Scan for the cell matching the given text and deliver its (X, Y) coordinate at center. 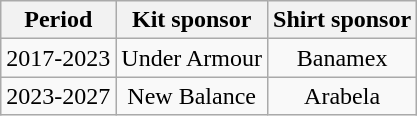
Period (58, 20)
Shirt sponsor (342, 20)
Arabela (342, 96)
Kit sponsor (192, 20)
2023-2027 (58, 96)
Under Armour (192, 58)
New Balance (192, 96)
Banamex (342, 58)
2017-2023 (58, 58)
